Search for the cell housing the specified text and yield its [X, Y] center coordinate. 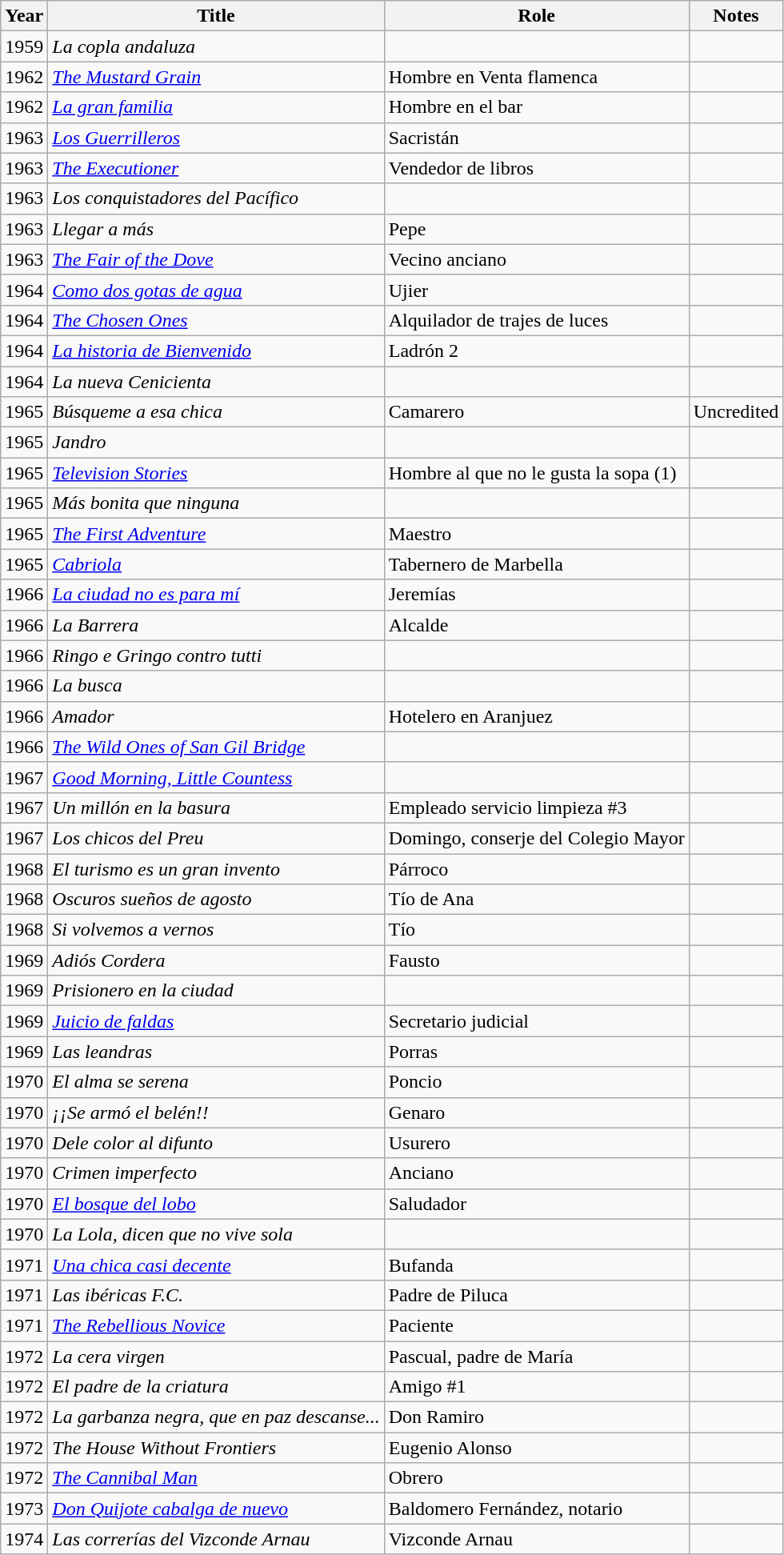
The Cannibal Man [216, 1478]
1973 [24, 1509]
Don Ramiro [536, 1417]
Usurero [536, 1143]
Ringo e Gringo contro tutti [216, 655]
Fausto [536, 960]
Los Guerrilleros [216, 138]
The First Adventure [216, 534]
Vizconde Arnau [536, 1539]
Amigo #1 [536, 1387]
Maestro [536, 534]
Una chica casi decente [216, 1264]
Hombre al que no le gusta la sopa (1) [536, 473]
El padre de la criatura [216, 1387]
Good Morning, Little Countess [216, 777]
Alquilador de trajes de luces [536, 320]
Adiós Cordera [216, 960]
Domingo, conserje del Colegio Mayor [536, 838]
La garbanza negra, que en paz descanse... [216, 1417]
Tío [536, 930]
Hombre en Venta flamenca [536, 77]
The Chosen Ones [216, 320]
Baldomero Fernández, notario [536, 1509]
The Fair of the Dove [216, 259]
Los conquistadores del Pacífico [216, 198]
Las leandras [216, 1052]
La nueva Cenicienta [216, 382]
La copla andaluza [216, 46]
1974 [24, 1539]
Ladrón 2 [536, 351]
Juicio de faldas [216, 1021]
La historia de Bienvenido [216, 351]
¡¡Se armó el belén!! [216, 1112]
Year [24, 16]
El bosque del lobo [216, 1204]
El alma se serena [216, 1082]
Oscuros sueños de agosto [216, 900]
Si volvemos a vernos [216, 930]
The Executioner [216, 168]
Como dos gotas de agua [216, 290]
Llegar a más [216, 229]
The Rebellious Novice [216, 1325]
Párroco [536, 868]
Role [536, 16]
Dele color al difunto [216, 1143]
Amador [216, 716]
Don Quijote cabalga de nuevo [216, 1509]
Un millón en la basura [216, 808]
Anciano [536, 1173]
El turismo es un gran invento [216, 868]
Jandro [216, 443]
Uncredited [736, 412]
Los chicos del Preu [216, 838]
La Lola, dicen que no vive sola [216, 1234]
Tío de Ana [536, 900]
Empleado servicio limpieza #3 [536, 808]
Las ibéricas F.C. [216, 1295]
Bufanda [536, 1264]
Saludador [536, 1204]
Eugenio Alonso [536, 1448]
Poncio [536, 1082]
Búsqueme a esa chica [216, 412]
La busca [216, 686]
Porras [536, 1052]
Las correrías del Vizconde Arnau [216, 1539]
Padre de Piluca [536, 1295]
Prisionero en la ciudad [216, 991]
Notes [736, 16]
Pascual, padre de María [536, 1357]
Alcalde [536, 625]
Camarero [536, 412]
Genaro [536, 1112]
Obrero [536, 1478]
Ujier [536, 290]
Television Stories [216, 473]
The House Without Frontiers [216, 1448]
Jeremías [536, 595]
Cabriola [216, 564]
Pepe [536, 229]
1959 [24, 46]
Tabernero de Marbella [536, 564]
Paciente [536, 1325]
Hombre en el bar [536, 107]
Secretario judicial [536, 1021]
La ciudad no es para mí [216, 595]
Hotelero en Aranjuez [536, 716]
Crimen imperfecto [216, 1173]
The Mustard Grain [216, 77]
La cera virgen [216, 1357]
Vendedor de libros [536, 168]
The Wild Ones of San Gil Bridge [216, 747]
Más bonita que ninguna [216, 503]
Sacristán [536, 138]
La gran familia [216, 107]
Vecino anciano [536, 259]
La Barrera [216, 625]
Title [216, 16]
